Extract the (X, Y) coordinate from the center of the cell holding the provided text.  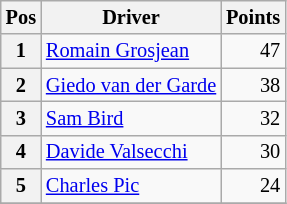
Driver (131, 17)
1 (21, 51)
38 (253, 85)
Sam Bird (131, 118)
Giedo van der Garde (131, 85)
Davide Valsecchi (131, 152)
24 (253, 186)
4 (21, 152)
30 (253, 152)
Romain Grosjean (131, 51)
47 (253, 51)
32 (253, 118)
Points (253, 17)
2 (21, 85)
Charles Pic (131, 186)
Pos (21, 17)
5 (21, 186)
3 (21, 118)
